From the cell containing the given text, extract its center point as [x, y] coordinate. 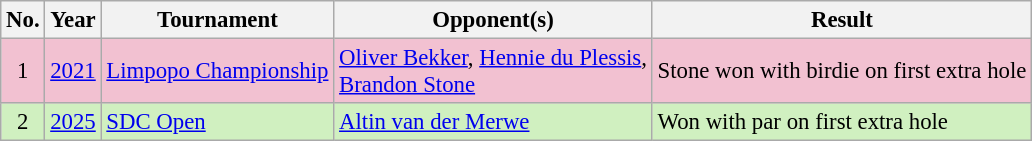
Stone won with birdie on first extra hole [842, 72]
2 [23, 122]
1 [23, 72]
No. [23, 20]
2025 [73, 122]
Result [842, 20]
Tournament [218, 20]
2021 [73, 72]
Year [73, 20]
SDC Open [218, 122]
Won with par on first extra hole [842, 122]
Altin van der Merwe [493, 122]
Opponent(s) [493, 20]
Oliver Bekker, Hennie du Plessis, Brandon Stone [493, 72]
Limpopo Championship [218, 72]
